Find where the given text appears and provide that cell's center as (X, Y) coordinate. 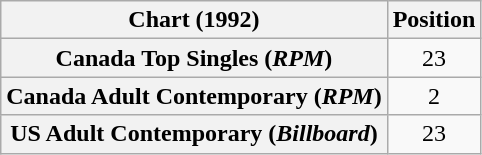
Canada Top Singles (RPM) (194, 58)
US Adult Contemporary (Billboard) (194, 134)
2 (434, 96)
Position (434, 20)
Chart (1992) (194, 20)
Canada Adult Contemporary (RPM) (194, 96)
